Search for the cell housing the specified text and yield its [X, Y] center coordinate. 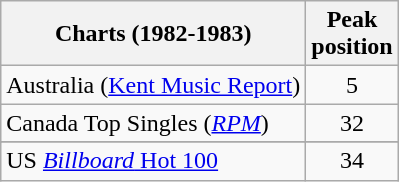
32 [352, 123]
Australia (Kent Music Report) [154, 85]
34 [352, 161]
5 [352, 85]
Peakposition [352, 34]
US Billboard Hot 100 [154, 161]
Canada Top Singles (RPM) [154, 123]
Charts (1982-1983) [154, 34]
